Pinpoint the cell where the given text exists, returning its [x, y] midpoint coordinate. 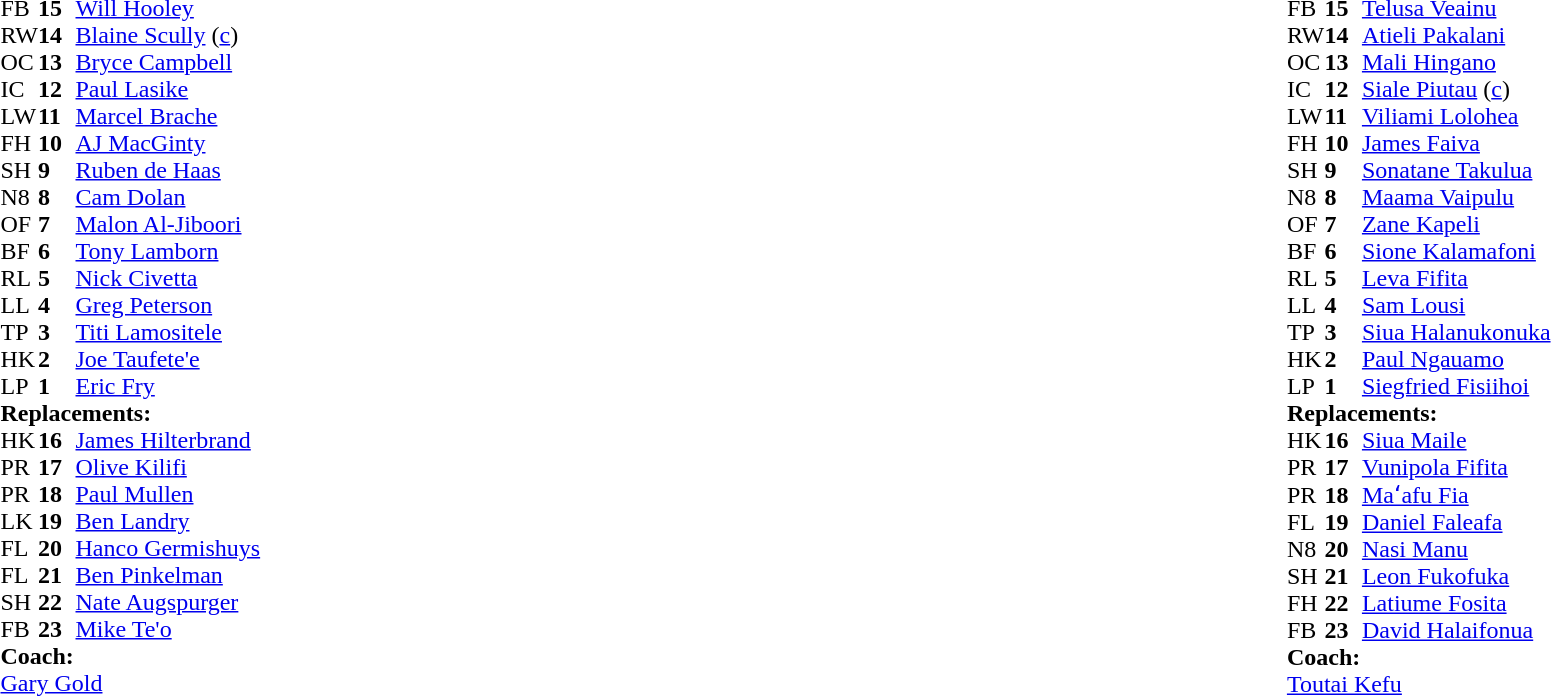
Blaine Scully (c) [168, 36]
Eric Fry [168, 386]
Bryce Campbell [168, 62]
Sam Lousi [1456, 306]
Leva Fifita [1456, 278]
Maʻafu Fia [1456, 494]
Siegfried Fisiihoi [1456, 386]
Siua Maile [1456, 440]
Nate Augspurger [168, 602]
Siale Piutau (c) [1456, 90]
Latiume Fosita [1456, 604]
Viliami Lolohea [1456, 116]
Paul Lasike [168, 90]
Cam Dolan [168, 198]
Atieli Pakalani [1456, 36]
James Faiva [1456, 144]
Ben Pinkelman [168, 576]
Olive Kilifi [168, 468]
David Halaifonua [1456, 630]
Greg Peterson [168, 306]
Sione Kalamafoni [1456, 252]
Sonatane Takulua [1456, 170]
Siua Halanukonuka [1456, 332]
Joe Taufete'e [168, 360]
Nasi Manu [1456, 550]
James Hilterbrand [168, 440]
Ben Landry [168, 522]
Tony Lamborn [168, 252]
Mike Te'o [168, 630]
Vunipola Fifita [1456, 468]
Maama Vaipulu [1456, 198]
Leon Fukofuka [1456, 576]
Nick Civetta [168, 278]
LK [19, 522]
Paul Mullen [168, 494]
Paul Ngauamo [1456, 360]
Zane Kapeli [1456, 224]
Daniel Faleafa [1456, 522]
Titi Lamositele [168, 332]
Malon Al-Jiboori [168, 224]
AJ MacGinty [168, 144]
Mali Hingano [1456, 62]
Hanco Germishuys [168, 548]
Marcel Brache [168, 116]
Ruben de Haas [168, 170]
